Find where the given text appears and provide that cell's center as (x, y) coordinate. 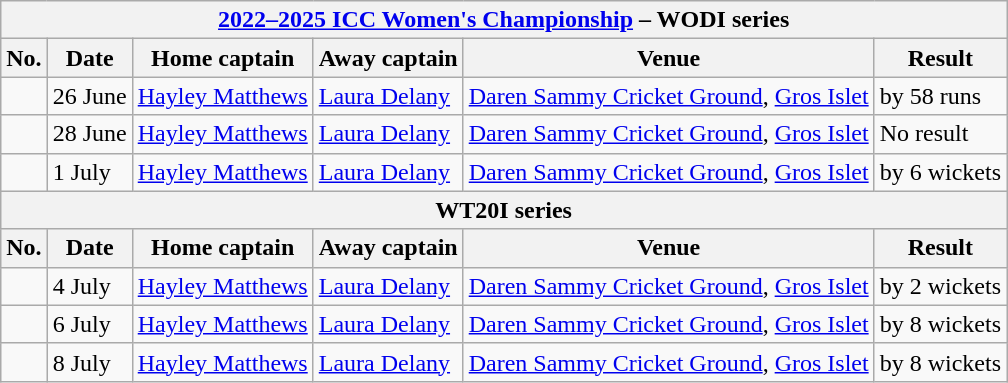
by 2 wickets (940, 286)
6 July (90, 324)
8 July (90, 362)
by 6 wickets (940, 172)
4 July (90, 286)
by 58 runs (940, 96)
26 June (90, 96)
28 June (90, 134)
WT20I series (504, 210)
No result (940, 134)
2022–2025 ICC Women's Championship – WODI series (504, 20)
1 July (90, 172)
